Locate the cell with the specified text and output its (x, y) center coordinate. 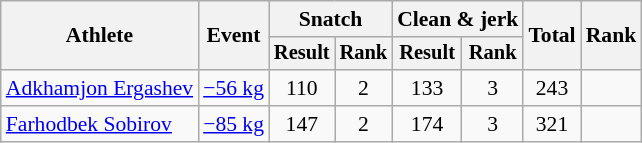
Total (552, 36)
110 (302, 88)
147 (302, 124)
133 (427, 88)
174 (427, 124)
Snatch (330, 19)
Event (234, 36)
−85 kg (234, 124)
243 (552, 88)
321 (552, 124)
Clean & jerk (458, 19)
−56 kg (234, 88)
Farhodbek Sobirov (100, 124)
Athlete (100, 36)
Adkhamjon Ergashev (100, 88)
